Scan for the cell matching the given text and deliver its [X, Y] coordinate at center. 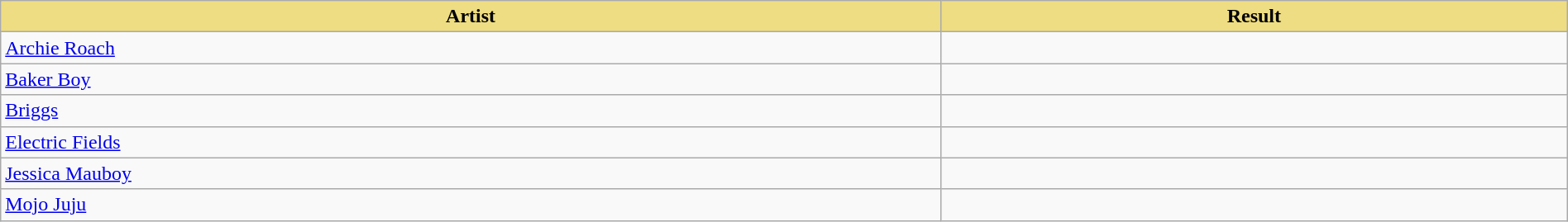
Baker Boy [471, 79]
Artist [471, 17]
Electric Fields [471, 142]
Archie Roach [471, 48]
Jessica Mauboy [471, 173]
Mojo Juju [471, 205]
Result [1254, 17]
Briggs [471, 111]
